From the cell containing the given text, extract its center point as [x, y] coordinate. 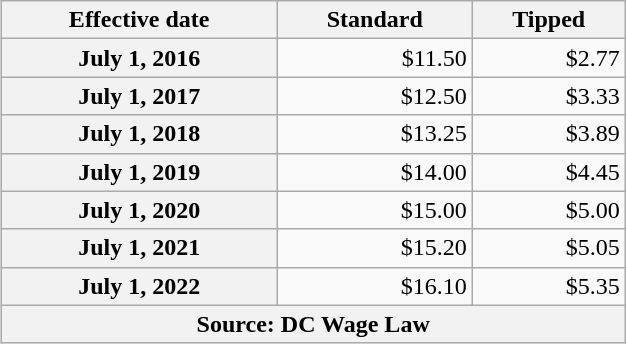
July 1, 2016 [139, 58]
Effective date [139, 20]
Standard [374, 20]
$15.00 [374, 210]
$14.00 [374, 172]
$15.20 [374, 248]
Source: DC Wage Law [313, 324]
July 1, 2021 [139, 248]
July 1, 2020 [139, 210]
$11.50 [374, 58]
$12.50 [374, 96]
$2.77 [548, 58]
$5.00 [548, 210]
$13.25 [374, 134]
July 1, 2017 [139, 96]
Tipped [548, 20]
$5.35 [548, 286]
July 1, 2019 [139, 172]
$16.10 [374, 286]
$3.89 [548, 134]
$3.33 [548, 96]
July 1, 2018 [139, 134]
$5.05 [548, 248]
$4.45 [548, 172]
July 1, 2022 [139, 286]
